Capture the cell that displays the provided text and extract its (x, y) central coordinate. 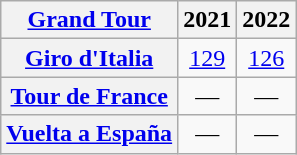
Grand Tour (90, 20)
Giro d'Italia (90, 58)
2021 (208, 20)
Tour de France (90, 96)
126 (266, 58)
2022 (266, 20)
Vuelta a España (90, 134)
129 (208, 58)
